Detect which cell encompasses the target text, then output its [X, Y] center coordinate. 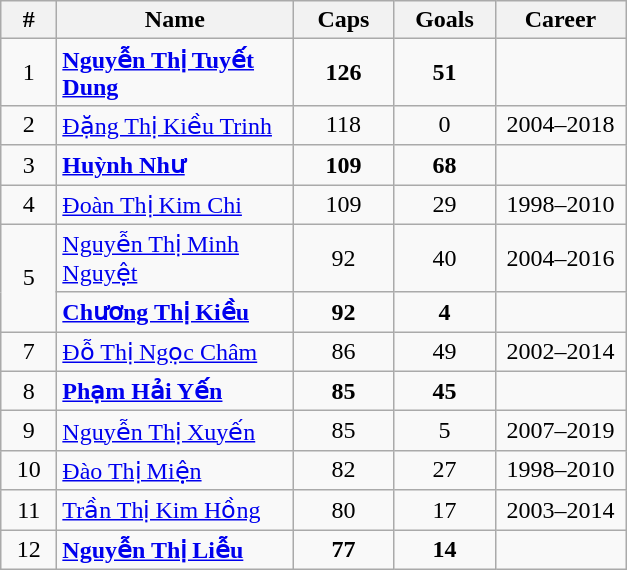
Caps [344, 20]
77 [344, 550]
2004–2016 [560, 258]
17 [444, 510]
Huỳnh Như [175, 165]
# [29, 20]
126 [344, 72]
Nguyễn Thị Minh Nguyệt [175, 258]
Đoàn Thị Kim Chi [175, 204]
3 [29, 165]
12 [29, 550]
Nguyễn Thị Liễu [175, 550]
27 [444, 470]
8 [29, 391]
Chương Thị Kiều [175, 312]
Career [560, 20]
9 [29, 431]
68 [444, 165]
Đặng Thị Kiều Trinh [175, 125]
2004–2018 [560, 125]
82 [344, 470]
0 [444, 125]
14 [444, 550]
2002–2014 [560, 352]
51 [444, 72]
2003–2014 [560, 510]
Đào Thị Miện [175, 470]
40 [444, 258]
10 [29, 470]
Name [175, 20]
11 [29, 510]
2007–2019 [560, 431]
118 [344, 125]
Goals [444, 20]
80 [344, 510]
29 [444, 204]
Trần Thị Kim Hồng [175, 510]
86 [344, 352]
49 [444, 352]
Nguyễn Thị Xuyến [175, 431]
45 [444, 391]
1 [29, 72]
7 [29, 352]
Nguyễn Thị Tuyết Dung [175, 72]
Phạm Hải Yến [175, 391]
Đỗ Thị Ngọc Châm [175, 352]
2 [29, 125]
